Pinpoint the cell where the given text exists, returning its [X, Y] midpoint coordinate. 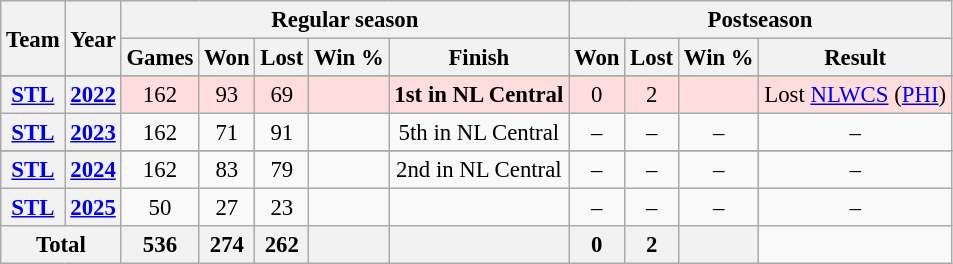
2nd in NL Central [479, 170]
Regular season [345, 20]
Team [33, 38]
1st in NL Central [479, 95]
Year [93, 38]
Finish [479, 58]
79 [282, 170]
Result [855, 58]
50 [160, 208]
274 [227, 245]
262 [282, 245]
23 [282, 208]
Postseason [760, 20]
91 [282, 133]
69 [282, 95]
2023 [93, 133]
536 [160, 245]
83 [227, 170]
71 [227, 133]
27 [227, 208]
Games [160, 58]
2024 [93, 170]
93 [227, 95]
Total [61, 245]
2022 [93, 95]
5th in NL Central [479, 133]
Lost NLWCS (PHI) [855, 95]
2025 [93, 208]
